Pinpoint the cell where the given text exists, returning its (x, y) midpoint coordinate. 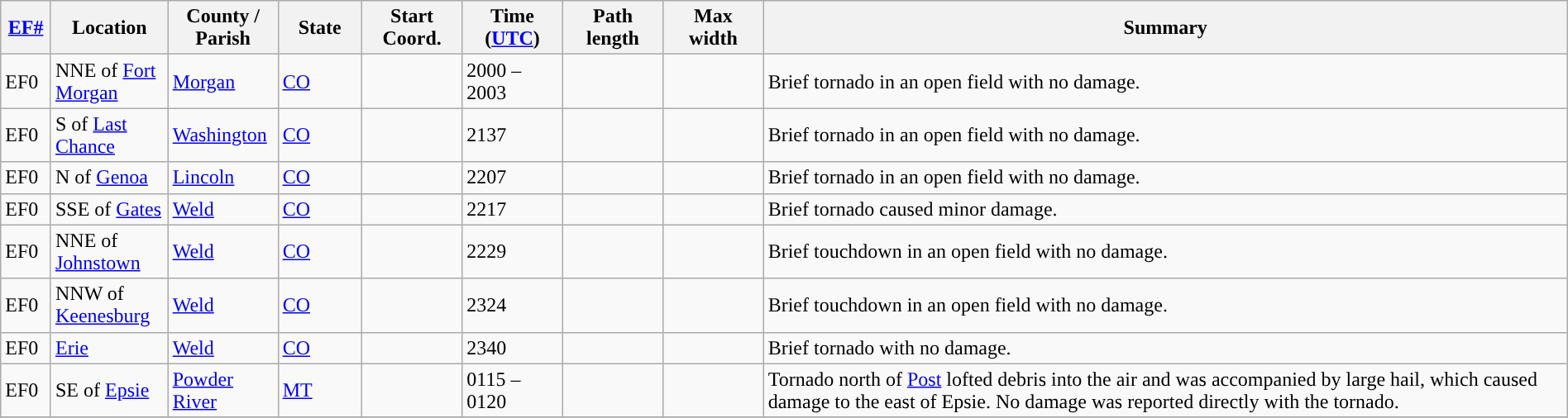
2229 (513, 251)
Location (109, 28)
Time (UTC) (513, 28)
Brief tornado with no damage. (1165, 348)
N of Genoa (109, 178)
Erie (109, 348)
2324 (513, 306)
2340 (513, 348)
NNE of Fort Morgan (109, 81)
2217 (513, 209)
Brief tornado caused minor damage. (1165, 209)
Summary (1165, 28)
Powder River (223, 390)
Max width (713, 28)
EF# (26, 28)
SSE of Gates (109, 209)
0115 – 0120 (513, 390)
Morgan (223, 81)
NNE of Johnstown (109, 251)
State (319, 28)
Lincoln (223, 178)
Start Coord. (412, 28)
NNW of Keenesburg (109, 306)
2137 (513, 135)
Washington (223, 135)
2000 – 2003 (513, 81)
County / Parish (223, 28)
Path length (612, 28)
S of Last Chance (109, 135)
SE of Epsie (109, 390)
2207 (513, 178)
MT (319, 390)
